Scan for the cell matching the given text and deliver its (x, y) coordinate at center. 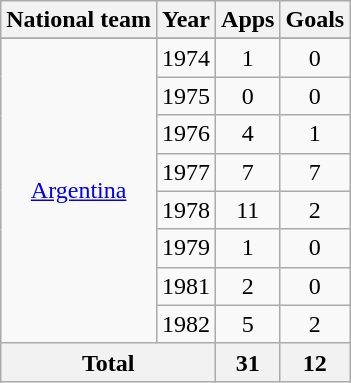
Year (186, 20)
31 (248, 362)
1981 (186, 286)
Goals (315, 20)
1975 (186, 96)
1982 (186, 324)
5 (248, 324)
1974 (186, 58)
12 (315, 362)
National team (79, 20)
Apps (248, 20)
1976 (186, 134)
1978 (186, 210)
4 (248, 134)
1977 (186, 172)
Total (108, 362)
1979 (186, 248)
11 (248, 210)
Argentina (79, 191)
